Return the (x, y) coordinate for the center point of the cell that contains the specified text.  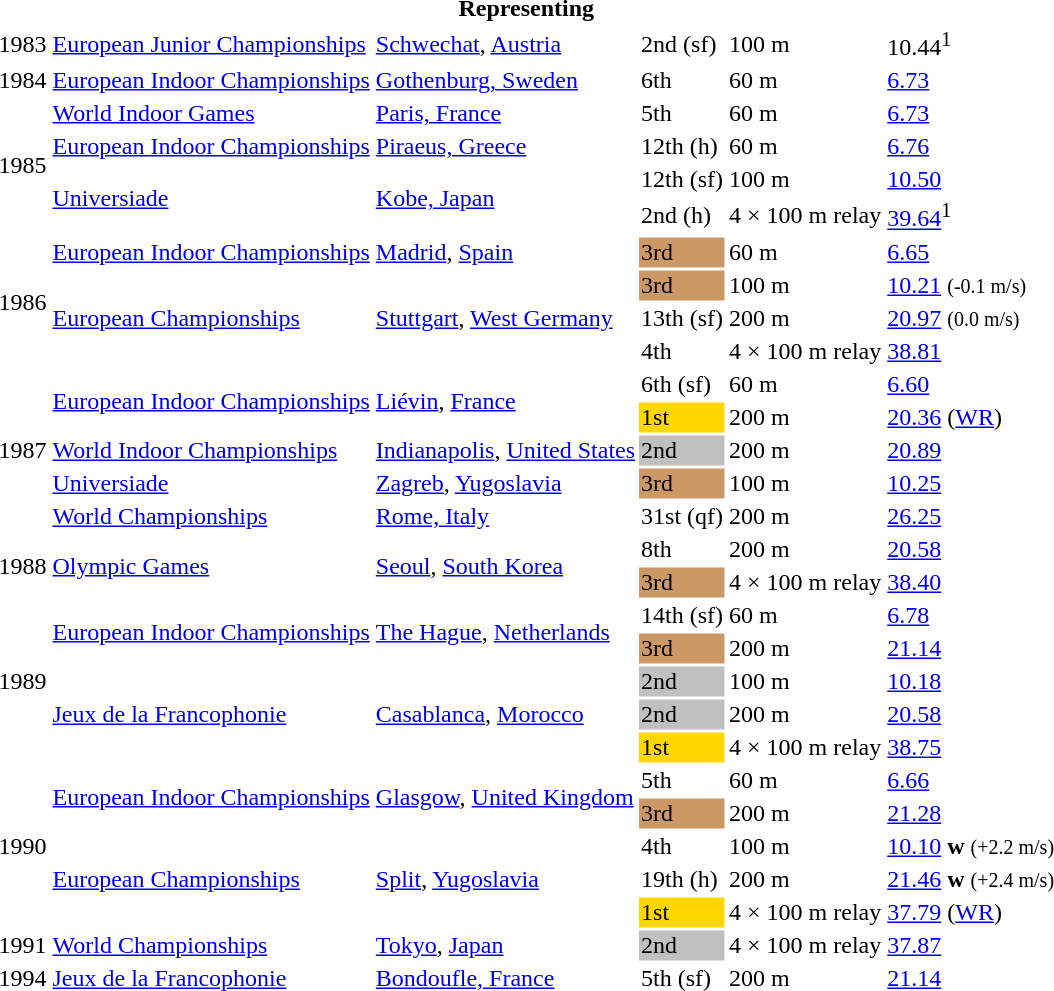
19th (h) (682, 879)
Casablanca, Morocco (505, 714)
8th (682, 549)
Glasgow, United Kingdom (505, 796)
Piraeus, Greece (505, 146)
Kobe, Japan (505, 198)
World Indoor Games (211, 113)
Tokyo, Japan (505, 945)
World Indoor Championships (211, 450)
14th (sf) (682, 615)
Seoul, South Korea (505, 566)
Gothenburg, Sweden (505, 80)
Schwechat, Austria (505, 44)
Liévin, France (505, 400)
Stuttgart, West Germany (505, 318)
2nd (sf) (682, 44)
6th (sf) (682, 384)
13th (sf) (682, 318)
Indianapolis, United States (505, 450)
Jeux de la Francophonie (211, 714)
European Junior Championships (211, 44)
Zagreb, Yugoslavia (505, 483)
Split, Yugoslavia (505, 879)
2nd (h) (682, 215)
12th (h) (682, 146)
The Hague, Netherlands (505, 632)
12th (sf) (682, 179)
6th (682, 80)
Madrid, Spain (505, 252)
Paris, France (505, 113)
Olympic Games (211, 566)
31st (qf) (682, 516)
Rome, Italy (505, 516)
